For the text-containing cell, return its midpoint in [X, Y] coordinate format. 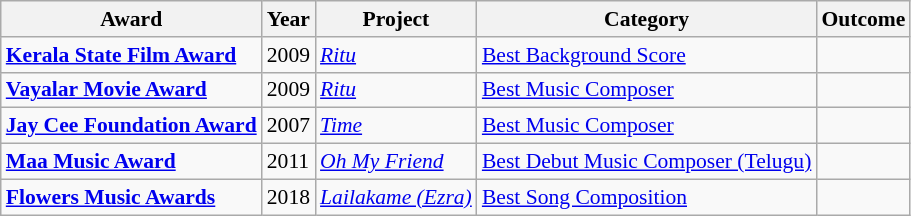
Time [396, 126]
Best Background Score [647, 55]
Flowers Music Awards [132, 197]
Kerala State Film Award [132, 55]
Best Song Composition [647, 197]
Maa Music Award [132, 162]
Outcome [863, 19]
Oh My Friend [396, 162]
Project [396, 19]
Year [288, 19]
Jay Cee Foundation Award [132, 126]
Lailakame (Ezra) [396, 197]
2018 [288, 197]
2007 [288, 126]
Vayalar Movie Award [132, 90]
Category [647, 19]
Best Debut Music Composer (Telugu) [647, 162]
2011 [288, 162]
Award [132, 19]
